Pinpoint the cell where the given text exists, returning its [x, y] midpoint coordinate. 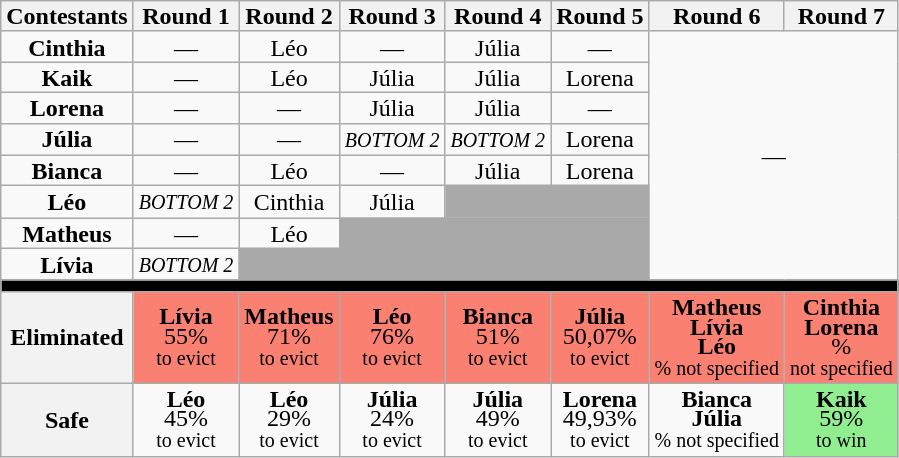
Contestants [67, 16]
Round 6 [716, 16]
Kaik [67, 78]
CinthiaLorena%not specified [841, 337]
Bianca51%to evict [498, 337]
Eliminated [67, 337]
Léo 29%to evict [289, 420]
Round 7 [841, 16]
Safe [67, 420]
Léo76%to evict [392, 337]
Kaik59%to win [841, 420]
Round 4 [498, 16]
Round 5 [600, 16]
Lívia [67, 264]
Lorena49,93%to evict [600, 420]
Júlia50,07%to evict [600, 337]
Léo45%to evict [186, 420]
Matheus [67, 234]
Lívia55%to evict [186, 337]
MatheusLíviaLéo% not specified [716, 337]
Bianca [67, 170]
Matheus71%to evict [289, 337]
BiancaJúlia% not specified [716, 420]
Round 2 [289, 16]
Júlia24%to evict [392, 420]
Round 1 [186, 16]
Round 3 [392, 16]
Júlia49%to evict [498, 420]
